Extract the [x, y] coordinate from the center of the cell holding the provided text.  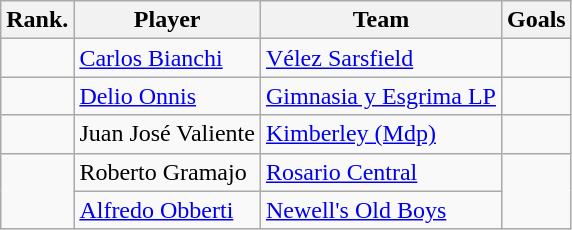
Player [168, 20]
Rank. [38, 20]
Alfredo Obberti [168, 210]
Juan José Valiente [168, 134]
Gimnasia y Esgrima LP [380, 96]
Delio Onnis [168, 96]
Kimberley (Mdp) [380, 134]
Newell's Old Boys [380, 210]
Carlos Bianchi [168, 58]
Goals [536, 20]
Roberto Gramajo [168, 172]
Team [380, 20]
Rosario Central [380, 172]
Vélez Sarsfield [380, 58]
